Search for the cell housing the specified text and yield its [X, Y] center coordinate. 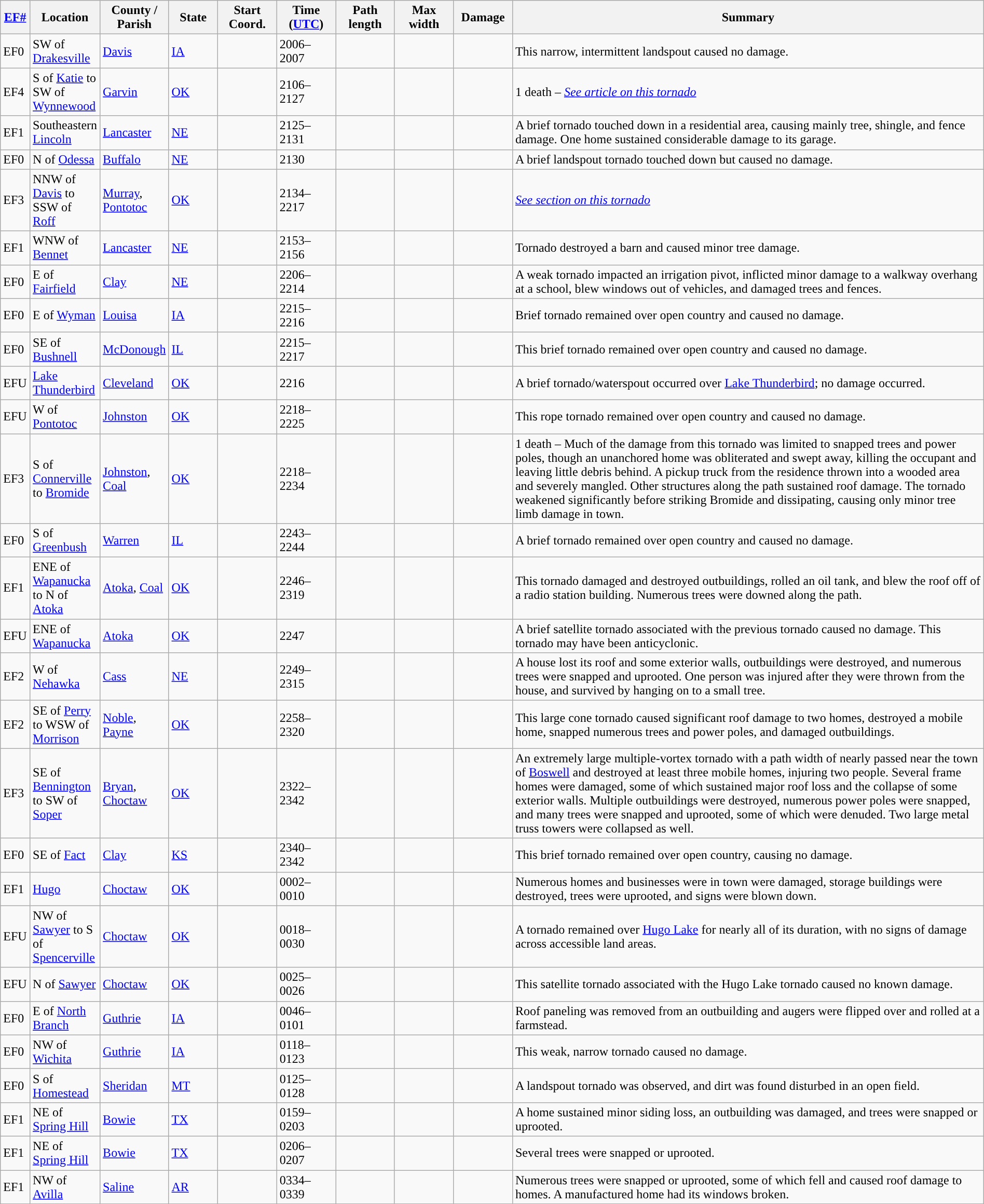
0025–0026 [306, 984]
Louisa [134, 316]
2243–2244 [306, 541]
0118–0123 [306, 1051]
2006–2007 [306, 51]
2130 [306, 159]
ENE of Wapanucka to N of Atoka [65, 589]
Southeastern Lincoln [65, 133]
SE of Bennington to SW of Soper [65, 793]
Atoka, Coal [134, 589]
2216 [306, 383]
2247 [306, 636]
Noble, Payne [134, 724]
See section on this tornado [748, 200]
This brief tornado remained over open country and caused no damage. [748, 349]
SW of Drakesville [65, 51]
S of Homestead [65, 1086]
SE of Perry to WSW of Morrison [65, 724]
0125–0128 [306, 1086]
NW of Sawyer to S of Spencerville [65, 936]
This satellite tornado associated with the Hugo Lake tornado caused no known damage. [748, 984]
A brief satellite tornado associated with the previous tornado caused no damage. This tornado may have been anticyclonic. [748, 636]
2153–2156 [306, 248]
Summary [748, 18]
E of Wyman [65, 316]
Brief tornado remained over open country and caused no damage. [748, 316]
0002–0010 [306, 888]
Atoka [134, 636]
A brief tornado remained over open country and caused no damage. [748, 541]
S of Connerville to Bromide [65, 478]
SE of Bushnell [65, 349]
2215–2216 [306, 316]
Cass [134, 677]
2106–2127 [306, 92]
A tornado remained over Hugo Lake for nearly all of its duration, with no signs of damage across accessible land areas. [748, 936]
McDonough [134, 349]
Johnston, Coal [134, 478]
0018–0030 [306, 936]
A home sustained minor siding loss, an outbuilding was damaged, and trees were snapped or uprooted. [748, 1119]
Cleveland [134, 383]
0159–0203 [306, 1119]
Location [65, 18]
N of Sawyer [65, 984]
SE of Fact [65, 855]
This narrow, intermittent landspout caused no damage. [748, 51]
2249–2315 [306, 677]
ENE of Wapanucka [65, 636]
2258–2320 [306, 724]
Several trees were snapped or uprooted. [748, 1153]
2206–2214 [306, 281]
N of Odessa [65, 159]
Numerous homes and businesses were in town were damaged, storage buildings were destroyed, trees were uprooted, and signs were blown down. [748, 888]
AR [193, 1186]
Damage [483, 18]
KS [193, 855]
Murray, Pontotoc [134, 200]
Time (UTC) [306, 18]
2218–2225 [306, 416]
Saline [134, 1186]
Bryan, Choctaw [134, 793]
NW of Wichita [65, 1051]
Davis [134, 51]
2134–2217 [306, 200]
Max width [424, 18]
This brief tornado remained over open country, causing no damage. [748, 855]
A brief tornado/waterspout occurred over Lake Thunderbird; no damage occurred. [748, 383]
Numerous trees were snapped or uprooted, some of which fell and caused roof damage to homes. A manufactured home had its windows broken. [748, 1186]
W of Pontotoc [65, 416]
State [193, 18]
W of Nehawka [65, 677]
0046–0101 [306, 1018]
WNW of Bennet [65, 248]
Lake Thunderbird [65, 383]
Buffalo [134, 159]
2218–2234 [306, 478]
Johnston [134, 416]
A landspout tornado was observed, and dirt was found disturbed in an open field. [748, 1086]
A brief landspout tornado touched down but caused no damage. [748, 159]
Start Coord. [248, 18]
EF4 [16, 92]
Sheridan [134, 1086]
0206–0207 [306, 1153]
Hugo [65, 888]
2215–2217 [306, 349]
1 death – See article on this tornado [748, 92]
Path length [365, 18]
EF# [16, 18]
MT [193, 1086]
County / Parish [134, 18]
NNW of Davis to SSW of Roff [65, 200]
2340–2342 [306, 855]
Warren [134, 541]
2125–2131 [306, 133]
Tornado destroyed a barn and caused minor tree damage. [748, 248]
This weak, narrow tornado caused no damage. [748, 1051]
Garvin [134, 92]
Roof paneling was removed from an outbuilding and augers were flipped over and rolled at a farmstead. [748, 1018]
NW of Avilla [65, 1186]
E of North Branch [65, 1018]
2322–2342 [306, 793]
This rope tornado remained over open country and caused no damage. [748, 416]
S of Greenbush [65, 541]
0334–0339 [306, 1186]
2246–2319 [306, 589]
E of Fairfield [65, 281]
S of Katie to SW of Wynnewood [65, 92]
